Return (x, y) of the center of cell containing provided text 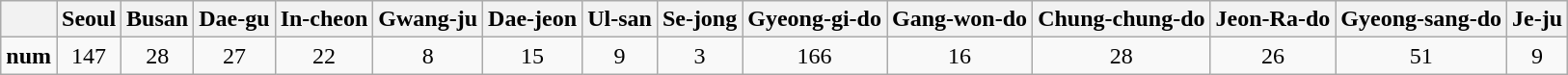
Gyeong-sang-do (1421, 19)
In-cheon (324, 19)
Dae-jeon (532, 19)
Gang-won-do (960, 19)
26 (1273, 56)
22 (324, 56)
Jeon-Ra-do (1273, 19)
51 (1421, 56)
15 (532, 56)
Busan (158, 19)
Dae-gu (234, 19)
Ul-san (620, 19)
27 (234, 56)
8 (428, 56)
166 (815, 56)
Chung-chung-do (1122, 19)
16 (960, 56)
Seoul (89, 19)
num (29, 56)
Gyeong-gi-do (815, 19)
Se-jong (699, 19)
3 (699, 56)
Je-ju (1537, 19)
147 (89, 56)
Gwang-ju (428, 19)
